Output the (x, y) coordinate of the center of the cell containing the given text.  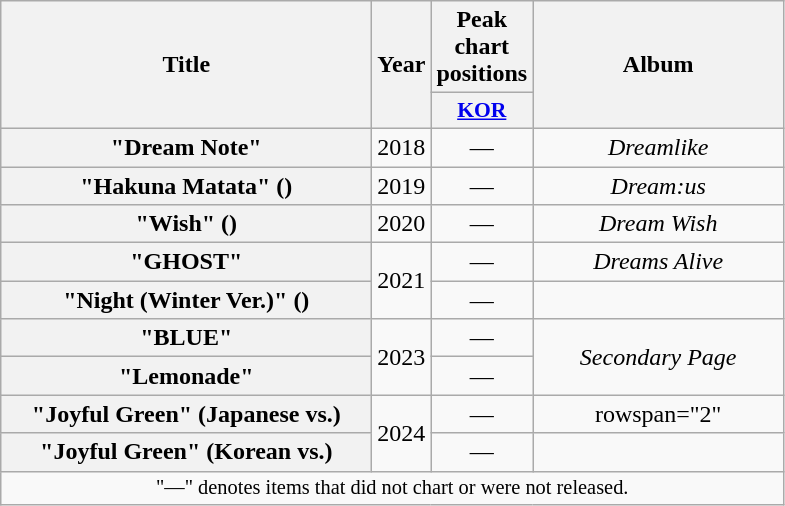
Dream:us (658, 185)
2020 (402, 224)
Secondary Page (658, 357)
Dreams Alive (658, 262)
"Lemonade" (186, 376)
Dreamlike (658, 147)
"Joyful Green" (Korean vs.) (186, 452)
2024 (402, 433)
2023 (402, 357)
Dream Wish (658, 224)
KOR (482, 111)
Album (658, 65)
2019 (402, 185)
2018 (402, 147)
Year (402, 65)
"Dream Note" (186, 147)
"Hakuna Matata" () (186, 185)
"GHOST" (186, 262)
"Joyful Green" (Japanese vs.) (186, 414)
"Night (Winter Ver.)" () (186, 300)
"Wish" () (186, 224)
rowspan="2" (658, 414)
Peak chart positions (482, 47)
"—" denotes items that did not chart or were not released. (392, 488)
2021 (402, 281)
"BLUE" (186, 338)
Title (186, 65)
